Capture the cell that displays the provided text and extract its (x, y) central coordinate. 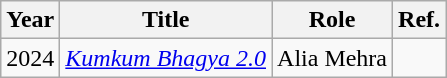
Ref. (420, 20)
Alia Mehra (332, 58)
2024 (30, 58)
Role (332, 20)
Title (166, 20)
Kumkum Bhagya 2.0 (166, 58)
Year (30, 20)
